Detect which cell encompasses the target text, then output its [x, y] center coordinate. 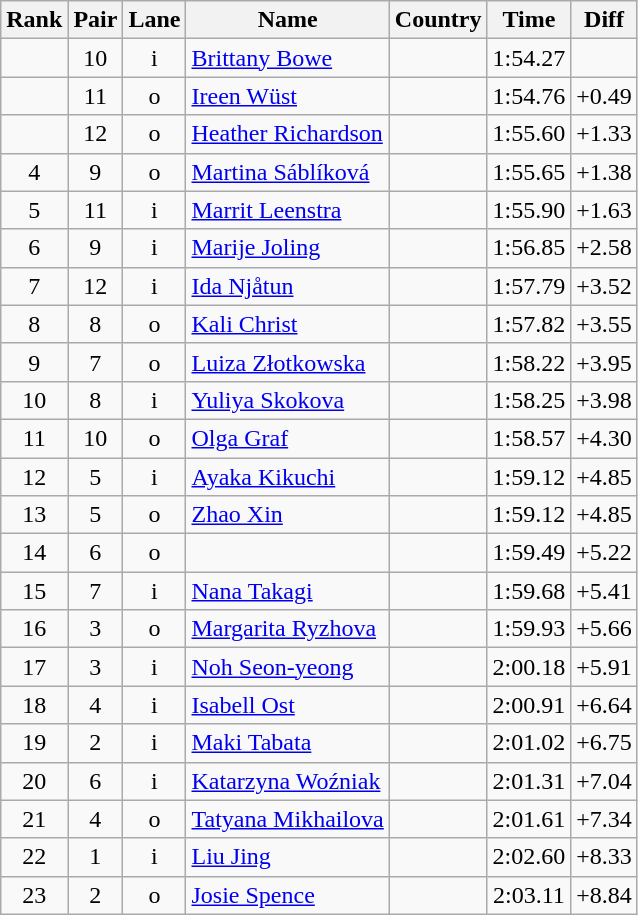
Brittany Bowe [288, 58]
1:54.27 [529, 58]
2:00.18 [529, 667]
Maki Tabata [288, 743]
Nana Takagi [288, 591]
Luiza Złotkowska [288, 362]
15 [34, 591]
Ayaka Kikuchi [288, 477]
16 [34, 629]
1:59.49 [529, 553]
1 [96, 857]
Diff [604, 20]
Kali Christ [288, 324]
+7.04 [604, 781]
Yuliya Skokova [288, 400]
1:59.68 [529, 591]
Martina Sáblíková [288, 172]
+3.52 [604, 286]
21 [34, 819]
1:55.90 [529, 210]
Isabell Ost [288, 705]
1:57.82 [529, 324]
1:58.25 [529, 400]
1:59.93 [529, 629]
2:01.61 [529, 819]
Name [288, 20]
+1.63 [604, 210]
2:01.02 [529, 743]
22 [34, 857]
Ida Njåtun [288, 286]
1:55.60 [529, 134]
Josie Spence [288, 895]
Lane [154, 20]
Noh Seon-yeong [288, 667]
Margarita Ryzhova [288, 629]
+6.75 [604, 743]
20 [34, 781]
+2.58 [604, 248]
1:56.85 [529, 248]
+3.55 [604, 324]
2:02.60 [529, 857]
Zhao Xin [288, 515]
+5.91 [604, 667]
+3.98 [604, 400]
Olga Graf [288, 438]
23 [34, 895]
Ireen Wüst [288, 96]
1:58.57 [529, 438]
2:03.11 [529, 895]
Country [438, 20]
+6.64 [604, 705]
Heather Richardson [288, 134]
Rank [34, 20]
13 [34, 515]
+5.41 [604, 591]
+3.95 [604, 362]
17 [34, 667]
Marrit Leenstra [288, 210]
+0.49 [604, 96]
1:54.76 [529, 96]
Liu Jing [288, 857]
1:57.79 [529, 286]
19 [34, 743]
1:58.22 [529, 362]
18 [34, 705]
+5.66 [604, 629]
+4.30 [604, 438]
2:01.31 [529, 781]
Marije Joling [288, 248]
+5.22 [604, 553]
1:55.65 [529, 172]
Katarzyna Woźniak [288, 781]
+8.84 [604, 895]
+1.33 [604, 134]
Tatyana Mikhailova [288, 819]
14 [34, 553]
Pair [96, 20]
+1.38 [604, 172]
Time [529, 20]
+7.34 [604, 819]
2:00.91 [529, 705]
+8.33 [604, 857]
